Search for the cell housing the specified text and yield its [x, y] center coordinate. 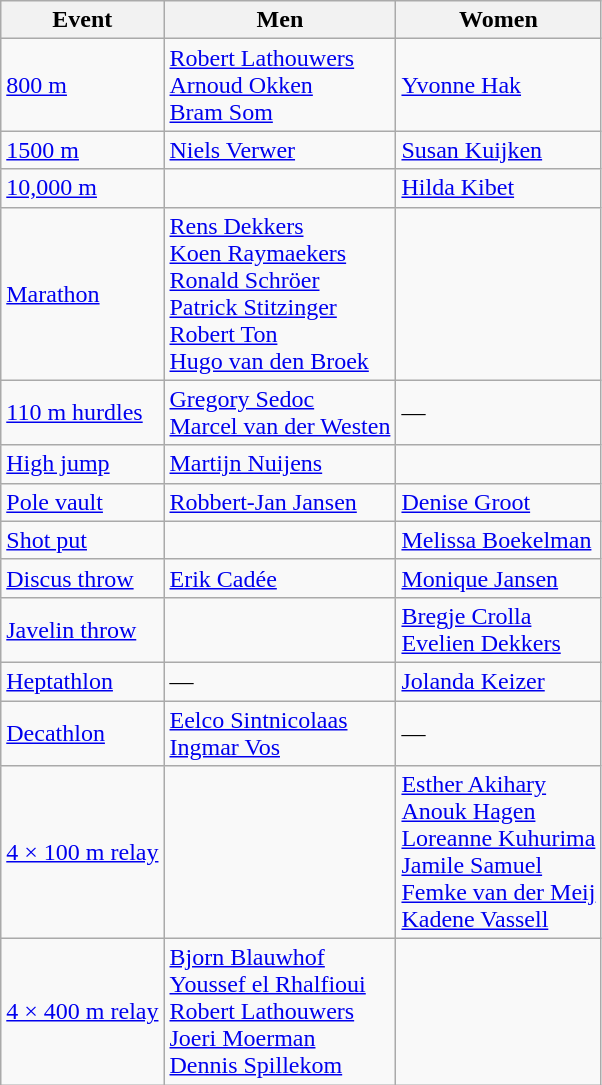
Denise Groot [498, 502]
Gregory SedocMarcel van der Westen [280, 412]
Men [280, 20]
Rens DekkersKoen RaymaekersRonald SchröerPatrick StitzingerRobert TonHugo van den Broek [280, 294]
Niels Verwer [280, 150]
Susan Kuijken [498, 150]
Pole vault [82, 502]
Shot put [82, 540]
Heptathlon [82, 681]
Yvonne Hak [498, 85]
Javelin throw [82, 630]
Decathlon [82, 732]
Melissa Boekelman [498, 540]
1500 m [82, 150]
Bjorn BlauwhofYoussef el RhalfiouiRobert LathouwersJoeri MoermanDennis Spillekom [280, 1012]
Robbert-Jan Jansen [280, 502]
Discus throw [82, 578]
10,000 m [82, 188]
Erik Cadée [280, 578]
800 m [82, 85]
Esther AkiharyAnouk HagenLoreanne KuhurimaJamile SamuelFemke van der MeijKadene Vassell [498, 852]
Eelco SintnicolaasIngmar Vos [280, 732]
Monique Jansen [498, 578]
Martijn Nuijens [280, 464]
4 × 100 m relay [82, 852]
Hilda Kibet [498, 188]
Robert LathouwersArnoud OkkenBram Som [280, 85]
High jump [82, 464]
Marathon [82, 294]
Jolanda Keizer [498, 681]
4 × 400 m relay [82, 1012]
110 m hurdles [82, 412]
Women [498, 20]
Bregje CrollaEvelien Dekkers [498, 630]
Event [82, 20]
